Find where the given text appears and provide that cell's center as [x, y] coordinate. 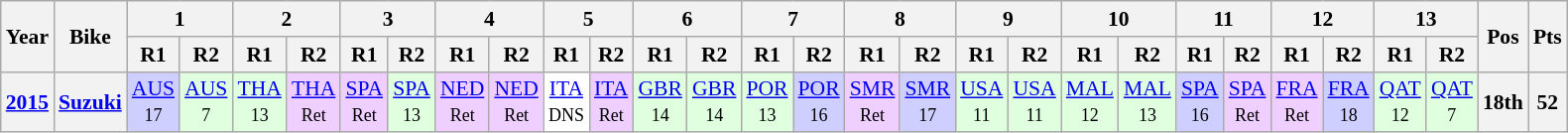
THA13 [259, 101]
8 [901, 19]
12 [1322, 19]
MAL12 [1090, 101]
Pts [1547, 36]
AUS17 [153, 101]
MAL13 [1147, 101]
THARet [313, 101]
QAT12 [1400, 101]
4 [490, 19]
3 [387, 19]
6 [686, 19]
2015 [28, 101]
QAT7 [1452, 101]
52 [1547, 101]
11 [1224, 19]
13 [1426, 19]
SMR17 [927, 101]
9 [1008, 19]
10 [1119, 19]
7 [792, 19]
1 [181, 19]
ITARet [611, 101]
18th [1504, 101]
SMRRet [873, 101]
Suzuki [90, 101]
Pos [1504, 36]
FRA18 [1349, 101]
SPA13 [412, 101]
AUS7 [206, 101]
POR16 [819, 101]
2 [286, 19]
POR13 [767, 101]
SPA16 [1200, 101]
ITADNS [566, 101]
5 [589, 19]
Year [28, 36]
FRARet [1296, 101]
Bike [90, 36]
